Return the (X, Y) coordinate for the center point of the cell that contains the specified text.  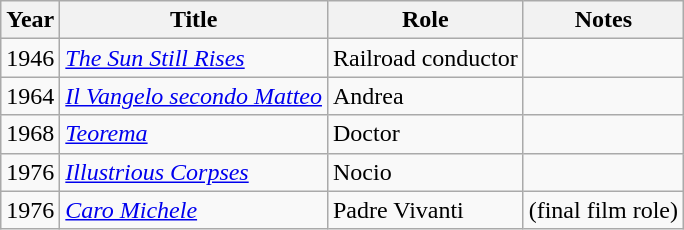
Caro Michele (194, 210)
Illustrious Corpses (194, 172)
Il Vangelo secondo Matteo (194, 96)
Role (425, 20)
1968 (30, 134)
Padre Vivanti (425, 210)
Andrea (425, 96)
The Sun Still Rises (194, 58)
Year (30, 20)
Notes (603, 20)
Title (194, 20)
Doctor (425, 134)
Railroad conductor (425, 58)
1964 (30, 96)
Teorema (194, 134)
(final film role) (603, 210)
Nocio (425, 172)
1946 (30, 58)
